Identify which cell holds the provided text, then report its [x, y] central coordinate. 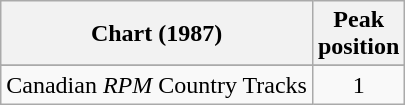
Canadian RPM Country Tracks [157, 85]
1 [358, 85]
Chart (1987) [157, 34]
Peakposition [358, 34]
